Find where the given text appears and provide that cell's center as (x, y) coordinate. 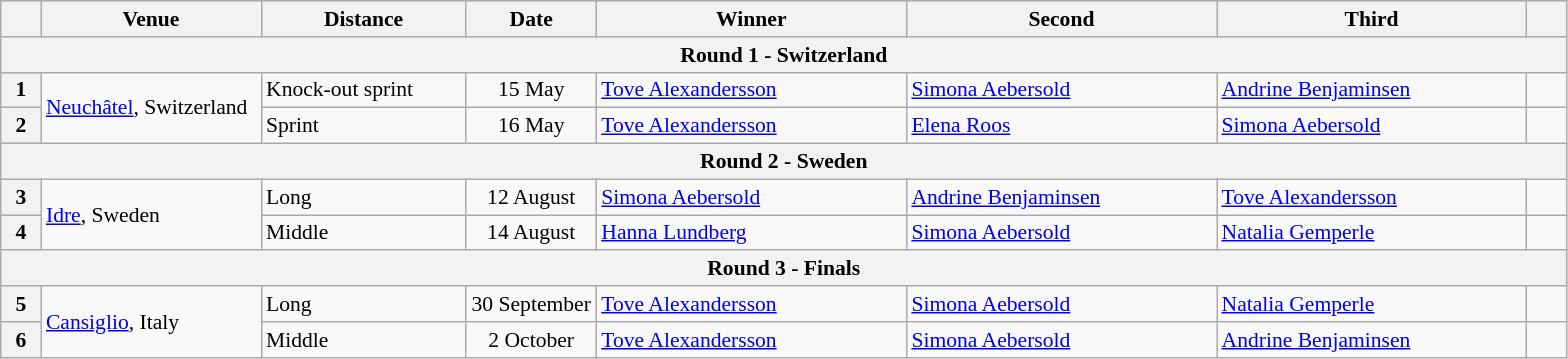
5 (21, 304)
30 September (531, 304)
Idre, Sweden (151, 214)
Third (1371, 19)
Round 1 - Switzerland (784, 55)
2 October (531, 340)
4 (21, 233)
Hanna Lundberg (751, 233)
1 (21, 90)
16 May (531, 126)
Sprint (364, 126)
2 (21, 126)
6 (21, 340)
Knock-out sprint (364, 90)
Second (1061, 19)
Cansiglio, Italy (151, 322)
Venue (151, 19)
3 (21, 197)
15 May (531, 90)
14 August (531, 233)
Date (531, 19)
Round 2 - Sweden (784, 162)
12 August (531, 197)
Round 3 - Finals (784, 269)
Winner (751, 19)
Elena Roos (1061, 126)
Neuchâtel, Switzerland (151, 108)
Distance (364, 19)
